Determine the [X, Y] coordinate at the center of the cell enclosing the given text.  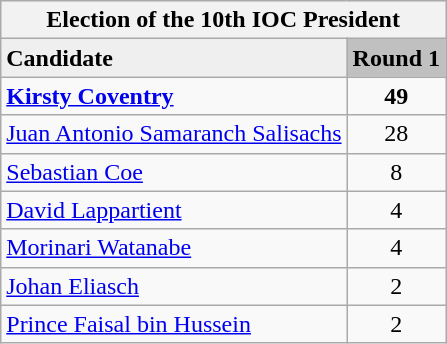
Kirsty Coventry [174, 96]
Juan Antonio Samaranch Salisachs [174, 134]
Morinari Watanabe [174, 248]
Sebastian Coe [174, 172]
Round 1 [396, 58]
Candidate [174, 58]
28 [396, 134]
8 [396, 172]
Prince Faisal bin Hussein [174, 324]
49 [396, 96]
Election of the 10th IOC President [224, 20]
David Lappartient [174, 210]
Johan Eliasch [174, 286]
